Search for the cell housing the specified text and yield its (x, y) center coordinate. 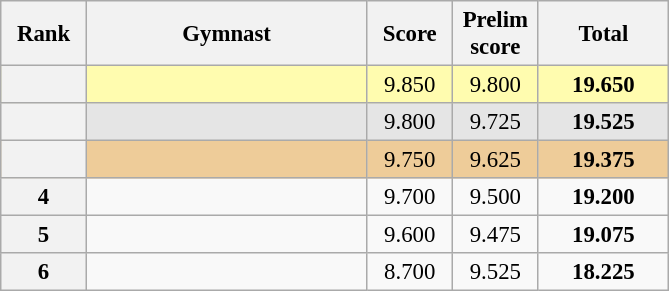
9.500 (496, 197)
4 (44, 197)
19.375 (604, 160)
9.600 (410, 235)
Gymnast (226, 34)
9.725 (496, 122)
9.475 (496, 235)
Total (604, 34)
9.750 (410, 160)
5 (44, 235)
19.075 (604, 235)
19.525 (604, 122)
9.625 (496, 160)
9.850 (410, 85)
Rank (44, 34)
Score (410, 34)
9.700 (410, 197)
19.650 (604, 85)
Prelim score (496, 34)
19.200 (604, 197)
